Pinpoint the cell where the given text exists, returning its (x, y) midpoint coordinate. 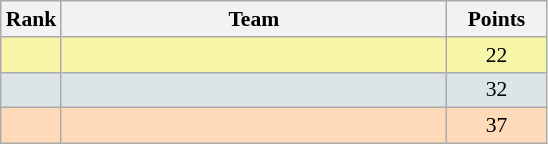
32 (496, 90)
22 (496, 55)
Team (254, 19)
Points (496, 19)
Rank (32, 19)
37 (496, 126)
